Return [x, y] of the center of cell containing provided text 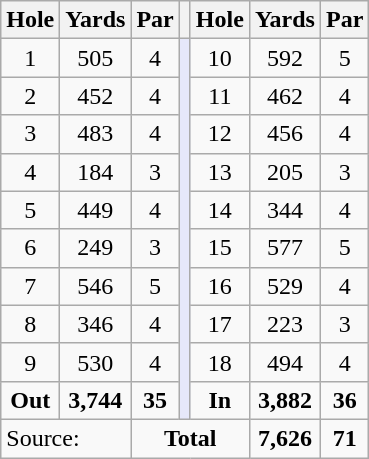
1 [30, 58]
17 [220, 324]
14 [220, 210]
10 [220, 58]
15 [220, 248]
449 [96, 210]
18 [220, 362]
592 [284, 58]
344 [284, 210]
529 [284, 286]
530 [96, 362]
7 [30, 286]
36 [344, 400]
346 [96, 324]
223 [284, 324]
3,744 [96, 400]
462 [284, 96]
71 [344, 438]
494 [284, 362]
12 [220, 134]
505 [96, 58]
184 [96, 172]
9 [30, 362]
In [220, 400]
Total [190, 438]
Source: [66, 438]
452 [96, 96]
13 [220, 172]
11 [220, 96]
6 [30, 248]
483 [96, 134]
3,882 [284, 400]
456 [284, 134]
249 [96, 248]
7,626 [284, 438]
205 [284, 172]
2 [30, 96]
Out [30, 400]
16 [220, 286]
546 [96, 286]
8 [30, 324]
35 [155, 400]
577 [284, 248]
